Output the [x, y] coordinate of the center of the cell containing the given text.  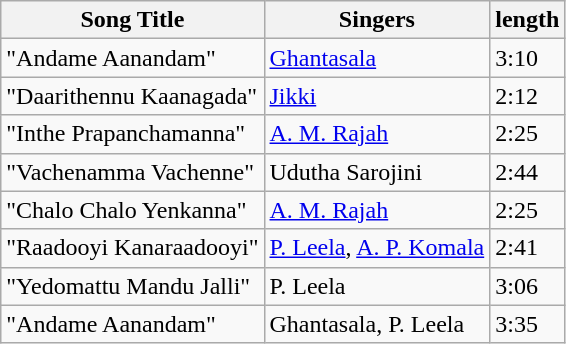
3:10 [528, 58]
3:35 [528, 324]
"Vachenamma Vachenne" [132, 172]
length [528, 20]
Jikki [377, 96]
2:41 [528, 248]
Singers [377, 20]
3:06 [528, 286]
Ghantasala [377, 58]
2:44 [528, 172]
P. Leela, A. P. Komala [377, 248]
"Raadooyi Kanaraadooyi" [132, 248]
"Inthe Prapanchamanna" [132, 134]
P. Leela [377, 286]
"Chalo Chalo Yenkanna" [132, 210]
"Yedomattu Mandu Jalli" [132, 286]
"Daarithennu Kaanagada" [132, 96]
Udutha Sarojini [377, 172]
Ghantasala, P. Leela [377, 324]
Song Title [132, 20]
2:12 [528, 96]
